Return [x, y] of the center of cell containing provided text 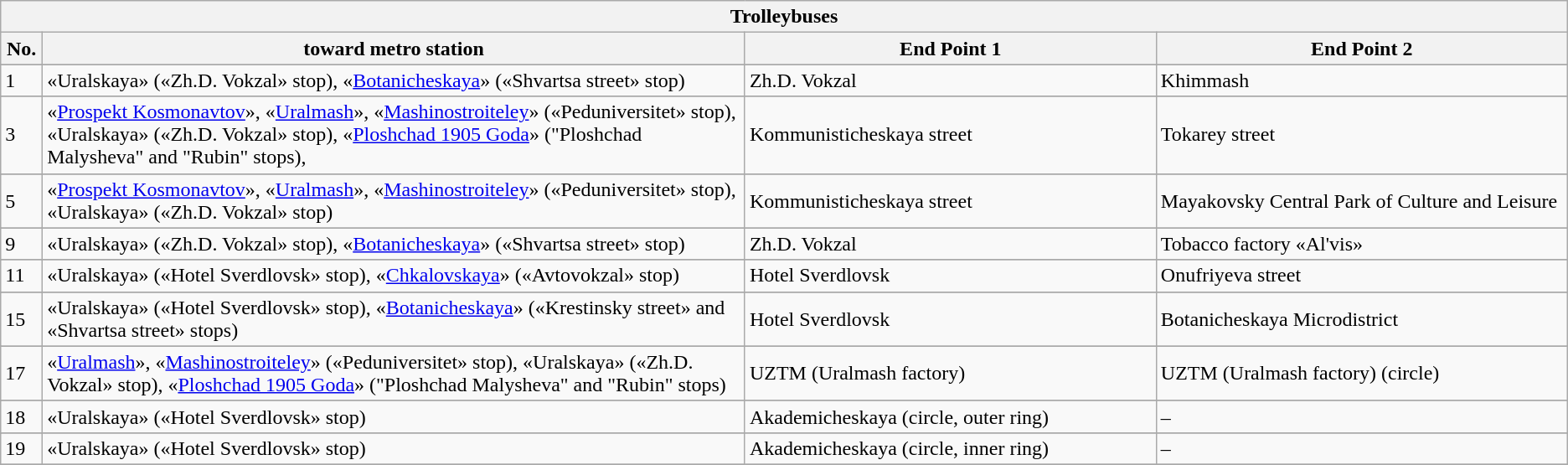
End Point 2 [1362, 49]
11 [22, 276]
UZTM (Uralmash factory) (circle) [1362, 374]
1 [22, 80]
18 [22, 416]
Botanicheskaya Microdistrict [1362, 318]
«Uralskaya» («Hotel Sverdlovsk» stop), «Chkalovskaya» («Avtovokzal» stop) [394, 276]
Trolleybuses [784, 17]
3 [22, 135]
«Uralskaya» («Hotel Sverdlovsk» stop), «Botanicheskaya» («Krestinsky street» and «Shvartsa street» stops) [394, 318]
15 [22, 318]
Tobacco factory «Al'vis» [1362, 244]
Onufriyeva street [1362, 276]
Akademicheskaya (circle, inner ring) [950, 448]
9 [22, 244]
End Point 1 [950, 49]
«Prospekt Kosmonavtov», «Uralmash», «Mashinostroiteley» («Peduniversitet» stop), «Uralskaya» («Zh.D. Vokzal» stop) [394, 201]
Khimmash [1362, 80]
Mayakovsky Central Park of Culture and Leisure [1362, 201]
5 [22, 201]
toward metro station [394, 49]
No. [22, 49]
UZTM (Uralmash factory) [950, 374]
Akademicheskaya (circle, outer ring) [950, 416]
17 [22, 374]
Tokarey street [1362, 135]
19 [22, 448]
